Locate the cell with the specified text and output its [x, y] center coordinate. 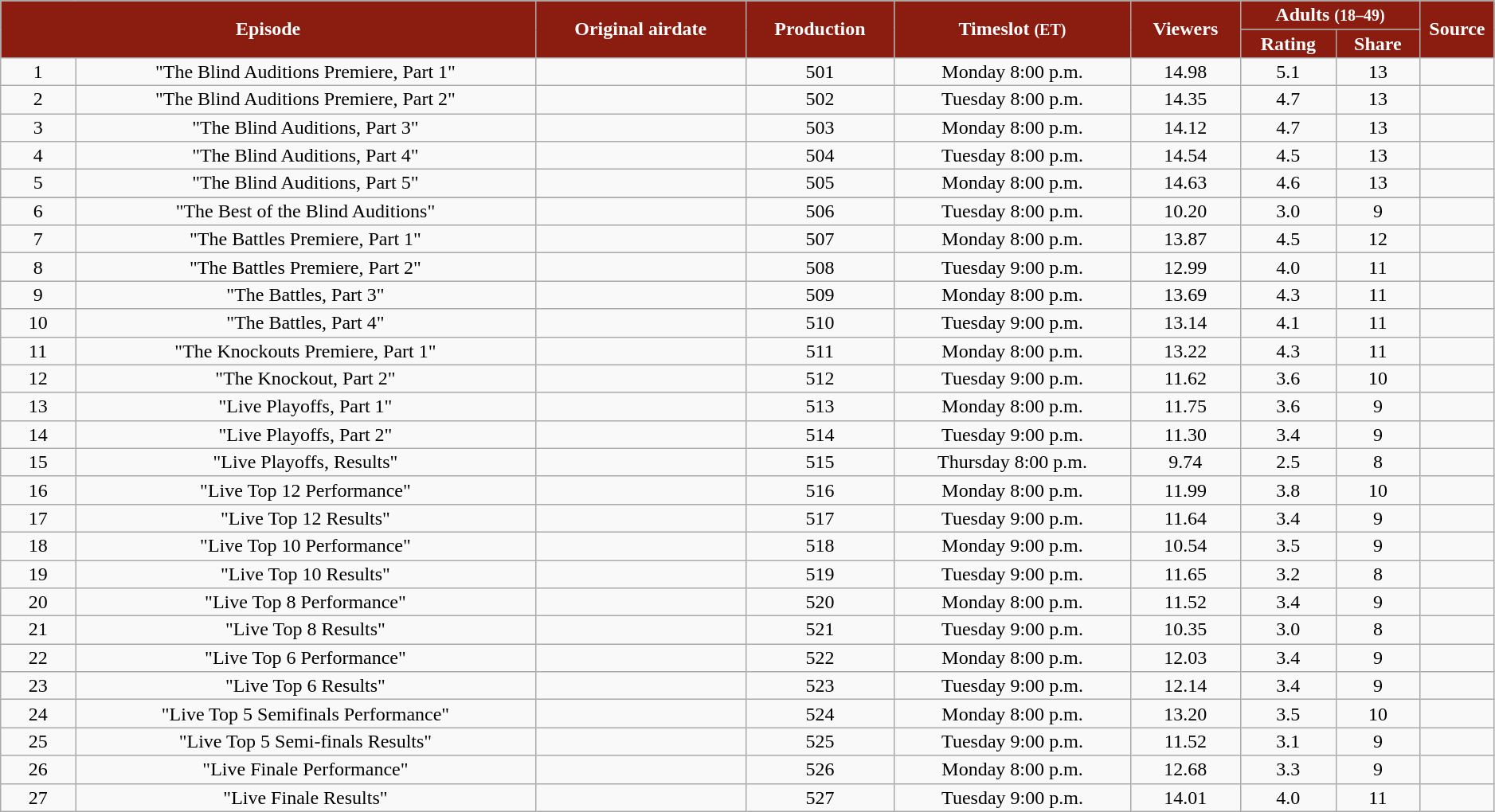
Production [820, 29]
505 [820, 183]
507 [820, 239]
3.2 [1288, 575]
12.03 [1185, 658]
23 [38, 686]
"Live Top 6 Results" [306, 686]
3 [38, 127]
15 [38, 462]
"Live Top 8 Performance" [306, 602]
Share [1378, 43]
"Live Top 5 Semi-finals Results" [306, 742]
13.14 [1185, 323]
25 [38, 742]
"Live Playoffs, Part 1" [306, 406]
504 [820, 156]
16 [38, 490]
"Live Finale Performance" [306, 769]
Source [1458, 29]
14.63 [1185, 183]
20 [38, 602]
11.30 [1185, 435]
22 [38, 658]
503 [820, 127]
11.99 [1185, 490]
4.6 [1288, 183]
2 [38, 99]
4 [38, 156]
"The Blind Auditions Premiere, Part 2" [306, 99]
513 [820, 406]
13.20 [1185, 713]
"Live Top 12 Results" [306, 517]
Rating [1288, 43]
519 [820, 575]
27 [38, 798]
"Live Playoffs, Part 2" [306, 435]
527 [820, 798]
12.14 [1185, 686]
515 [820, 462]
24 [38, 713]
6 [38, 212]
"Live Top 5 Semifinals Performance" [306, 713]
"The Battles Premiere, Part 2" [306, 267]
526 [820, 769]
522 [820, 658]
512 [820, 379]
12.68 [1185, 769]
10.35 [1185, 630]
501 [820, 72]
523 [820, 686]
14.12 [1185, 127]
Timeslot (ET) [1012, 29]
"Live Finale Results" [306, 798]
"The Best of the Blind Auditions" [306, 212]
"The Knockout, Part 2" [306, 379]
511 [820, 350]
3.8 [1288, 490]
521 [820, 630]
510 [820, 323]
524 [820, 713]
Thursday 8:00 p.m. [1012, 462]
14.35 [1185, 99]
7 [38, 239]
"The Battles, Part 3" [306, 295]
14.54 [1185, 156]
"Live Top 10 Performance" [306, 546]
"The Blind Auditions, Part 4" [306, 156]
14.98 [1185, 72]
10.20 [1185, 212]
"Live Top 6 Performance" [306, 658]
506 [820, 212]
26 [38, 769]
"The Knockouts Premiere, Part 1" [306, 350]
9.74 [1185, 462]
514 [820, 435]
4.1 [1288, 323]
18 [38, 546]
13.87 [1185, 239]
17 [38, 517]
Episode [268, 29]
11.64 [1185, 517]
21 [38, 630]
11.62 [1185, 379]
508 [820, 267]
518 [820, 546]
525 [820, 742]
3.1 [1288, 742]
1 [38, 72]
"The Blind Auditions, Part 3" [306, 127]
Adults (18–49) [1330, 16]
"The Battles, Part 4" [306, 323]
5.1 [1288, 72]
"Live Playoffs, Results" [306, 462]
3.3 [1288, 769]
10.54 [1185, 546]
5 [38, 183]
Original airdate [640, 29]
14.01 [1185, 798]
Viewers [1185, 29]
11.75 [1185, 406]
"The Blind Auditions Premiere, Part 1" [306, 72]
12.99 [1185, 267]
"The Battles Premiere, Part 1" [306, 239]
"The Blind Auditions, Part 5" [306, 183]
"Live Top 8 Results" [306, 630]
11.65 [1185, 575]
19 [38, 575]
"Live Top 10 Results" [306, 575]
13.69 [1185, 295]
516 [820, 490]
13.22 [1185, 350]
"Live Top 12 Performance" [306, 490]
14 [38, 435]
Monday 9:00 p.m. [1012, 546]
517 [820, 517]
520 [820, 602]
502 [820, 99]
2.5 [1288, 462]
509 [820, 295]
